Find where the given text appears and provide that cell's center as (x, y) coordinate. 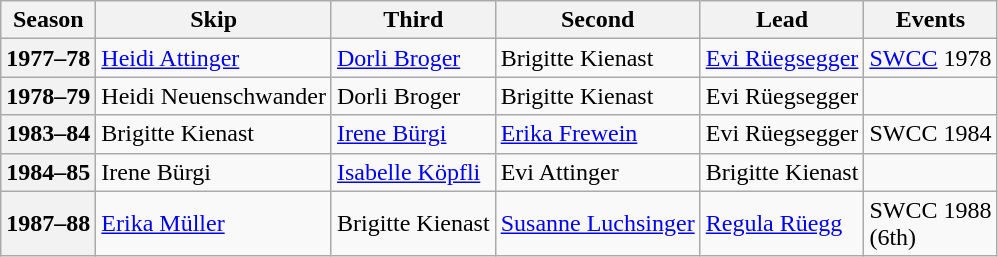
Events (930, 20)
SWCC 1978 (930, 58)
Third (413, 20)
Heidi Attinger (214, 58)
Lead (782, 20)
1984–85 (48, 172)
Skip (214, 20)
Erika Frewein (598, 134)
SWCC 1988 (6th) (930, 224)
1983–84 (48, 134)
Evi Attinger (598, 172)
1978–79 (48, 96)
Regula Rüegg (782, 224)
SWCC 1984 (930, 134)
1987–88 (48, 224)
Heidi Neuenschwander (214, 96)
Erika Müller (214, 224)
Susanne Luchsinger (598, 224)
Isabelle Köpfli (413, 172)
Second (598, 20)
Season (48, 20)
1977–78 (48, 58)
